Scan for the cell matching the given text and deliver its (x, y) coordinate at center. 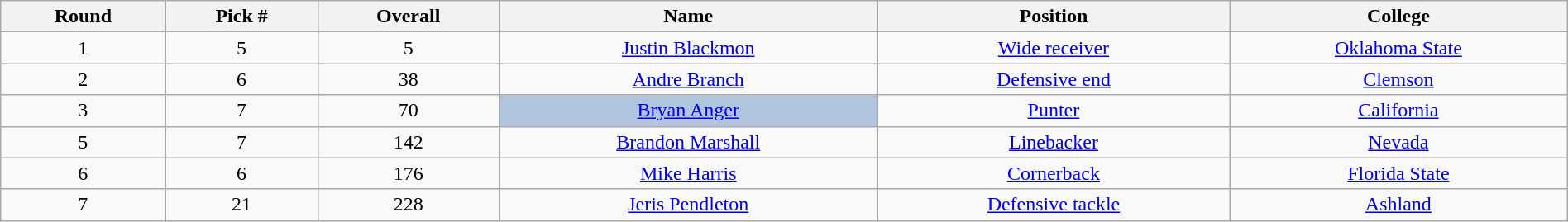
228 (409, 205)
Wide receiver (1054, 48)
College (1398, 17)
Florida State (1398, 173)
Ashland (1398, 205)
Defensive tackle (1054, 205)
Andre Branch (688, 79)
Jeris Pendleton (688, 205)
Defensive end (1054, 79)
Name (688, 17)
142 (409, 142)
Nevada (1398, 142)
38 (409, 79)
Pick # (241, 17)
Justin Blackmon (688, 48)
Punter (1054, 111)
Oklahoma State (1398, 48)
176 (409, 173)
Position (1054, 17)
2 (83, 79)
Clemson (1398, 79)
California (1398, 111)
Bryan Anger (688, 111)
70 (409, 111)
Round (83, 17)
Linebacker (1054, 142)
Mike Harris (688, 173)
3 (83, 111)
Cornerback (1054, 173)
1 (83, 48)
Overall (409, 17)
21 (241, 205)
Brandon Marshall (688, 142)
